Provide the (X, Y) coordinate of the cell's center where the given text is located.  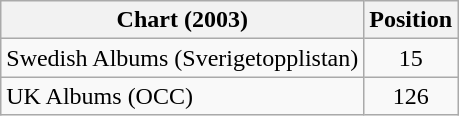
Chart (2003) (182, 20)
UK Albums (OCC) (182, 96)
15 (411, 58)
126 (411, 96)
Position (411, 20)
Swedish Albums (Sverigetopplistan) (182, 58)
